Extract the [x, y] coordinate from the center of the cell holding the provided text.  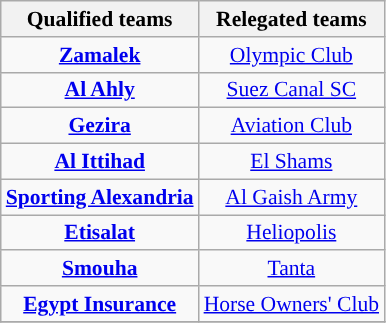
Aviation Club [292, 126]
Heliopolis [292, 233]
Smouha [100, 269]
Horse Owners' Club [292, 304]
Al Ahly [100, 90]
Qualified teams [100, 19]
Sporting Alexandria [100, 197]
Olympic Club [292, 55]
Etisalat [100, 233]
Egypt Insurance [100, 304]
Al Ittihad [100, 162]
Suez Canal SC [292, 90]
El Shams [292, 162]
Gezira [100, 126]
Zamalek [100, 55]
Al Gaish Army [292, 197]
Relegated teams [292, 19]
Tanta [292, 269]
